From the cell containing the given text, extract its center point as (x, y) coordinate. 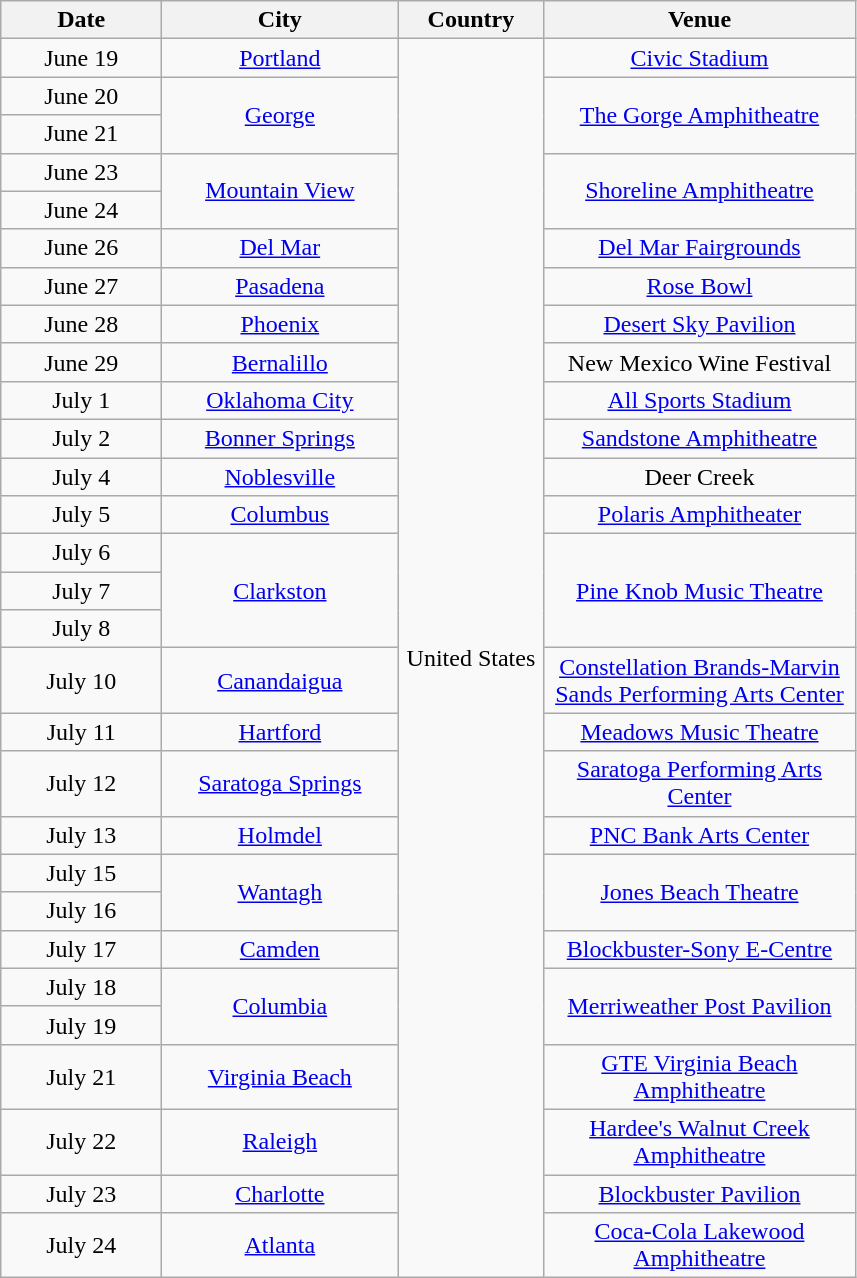
Canandaigua (280, 680)
Sandstone Amphitheatre (700, 438)
Del Mar (280, 248)
Meadows Music Theatre (700, 732)
July 8 (82, 629)
Hardee's Walnut Creek Amphitheatre (700, 1142)
Columbia (280, 1006)
Virginia Beach (280, 1076)
Atlanta (280, 1246)
GTE Virginia Beach Amphitheatre (700, 1076)
City (280, 20)
July 23 (82, 1193)
July 6 (82, 553)
June 19 (82, 58)
July 10 (82, 680)
Saratoga Performing Arts Center (700, 784)
July 13 (82, 835)
Bonner Springs (280, 438)
Clarkston (280, 591)
July 12 (82, 784)
Jones Beach Theatre (700, 892)
Merriweather Post Pavilion (700, 1006)
Rose Bowl (700, 286)
Pine Knob Music Theatre (700, 591)
June 24 (82, 210)
July 5 (82, 515)
June 23 (82, 172)
Columbus (280, 515)
June 21 (82, 134)
June 26 (82, 248)
Camden (280, 949)
June 28 (82, 324)
Portland (280, 58)
July 16 (82, 911)
Phoenix (280, 324)
Venue (700, 20)
United States (471, 658)
July 7 (82, 591)
Holmdel (280, 835)
July 19 (82, 1025)
Hartford (280, 732)
Date (82, 20)
June 27 (82, 286)
Pasadena (280, 286)
Oklahoma City (280, 400)
Blockbuster Pavilion (700, 1193)
Saratoga Springs (280, 784)
The Gorge Amphitheatre (700, 115)
Wantagh (280, 892)
New Mexico Wine Festival (700, 362)
Coca-Cola Lakewood Amphitheatre (700, 1246)
Del Mar Fairgrounds (700, 248)
July 22 (82, 1142)
Polaris Amphitheater (700, 515)
July 21 (82, 1076)
July 2 (82, 438)
July 11 (82, 732)
PNC Bank Arts Center (700, 835)
Raleigh (280, 1142)
Civic Stadium (700, 58)
July 4 (82, 477)
July 15 (82, 873)
July 24 (82, 1246)
Deer Creek (700, 477)
Noblesville (280, 477)
June 20 (82, 96)
July 17 (82, 949)
George (280, 115)
Charlotte (280, 1193)
Blockbuster-Sony E-Centre (700, 949)
July 1 (82, 400)
June 29 (82, 362)
Bernalillo (280, 362)
All Sports Stadium (700, 400)
July 18 (82, 987)
Constellation Brands-Marvin Sands Performing Arts Center (700, 680)
Mountain View (280, 191)
Desert Sky Pavilion (700, 324)
Country (471, 20)
Shoreline Amphitheatre (700, 191)
